Locate the cell with the specified text and output its (x, y) center coordinate. 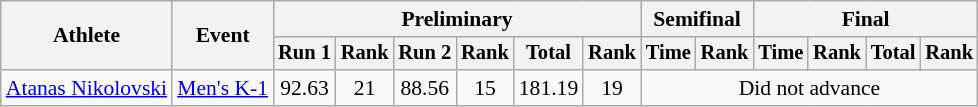
Semifinal (697, 19)
181.19 (548, 88)
15 (485, 88)
88.56 (424, 88)
Men's K-1 (222, 88)
Athlete (86, 36)
21 (365, 88)
Run 2 (424, 54)
Run 1 (304, 54)
Did not advance (810, 88)
92.63 (304, 88)
Event (222, 36)
Final (866, 19)
19 (612, 88)
Atanas Nikolovski (86, 88)
Preliminary (457, 19)
